Return (X, Y) of the center of cell containing provided text 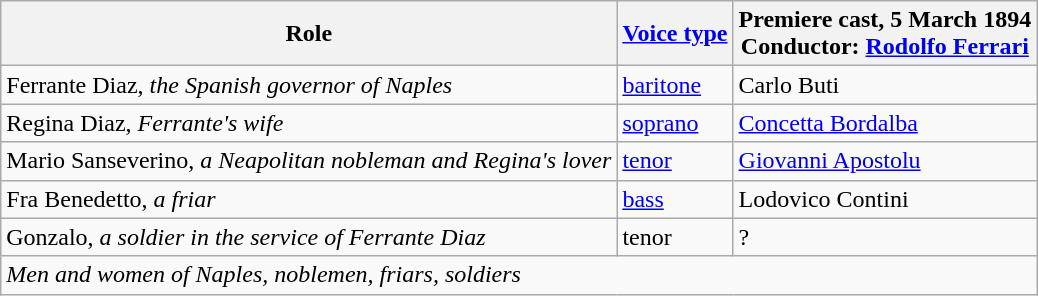
Role (309, 34)
Lodovico Contini (885, 199)
? (885, 237)
baritone (675, 85)
Carlo Buti (885, 85)
Giovanni Apostolu (885, 161)
Regina Diaz, Ferrante's wife (309, 123)
Mario Sanseverino, a Neapolitan nobleman and Regina's lover (309, 161)
Fra Benedetto, a friar (309, 199)
Men and women of Naples, noblemen, friars, soldiers (519, 275)
Ferrante Diaz, the Spanish governor of Naples (309, 85)
bass (675, 199)
Premiere cast, 5 March 1894Conductor: Rodolfo Ferrari (885, 34)
Gonzalo, a soldier in the service of Ferrante Diaz (309, 237)
soprano (675, 123)
Concetta Bordalba (885, 123)
Voice type (675, 34)
